Return the (X, Y) coordinate for the center point of the cell that contains the specified text.  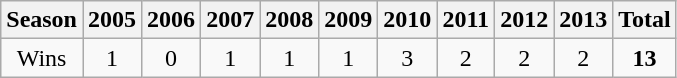
2008 (290, 20)
2013 (584, 20)
0 (172, 58)
Total (645, 20)
Wins (42, 58)
13 (645, 58)
2010 (408, 20)
2006 (172, 20)
2009 (348, 20)
2011 (466, 20)
3 (408, 58)
2007 (230, 20)
Season (42, 20)
2012 (524, 20)
2005 (112, 20)
